Scan for the cell matching the given text and deliver its [X, Y] coordinate at center. 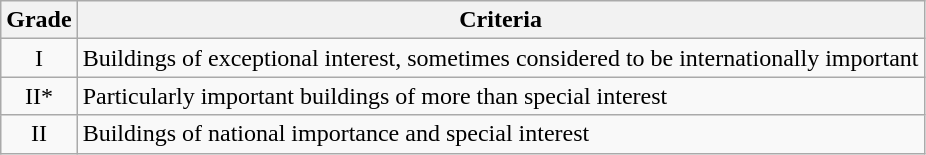
II* [39, 96]
Grade [39, 20]
II [39, 134]
Buildings of national importance and special interest [500, 134]
Criteria [500, 20]
Buildings of exceptional interest, sometimes considered to be internationally important [500, 58]
I [39, 58]
Particularly important buildings of more than special interest [500, 96]
